Output the (X, Y) coordinate of the center of the cell containing the given text.  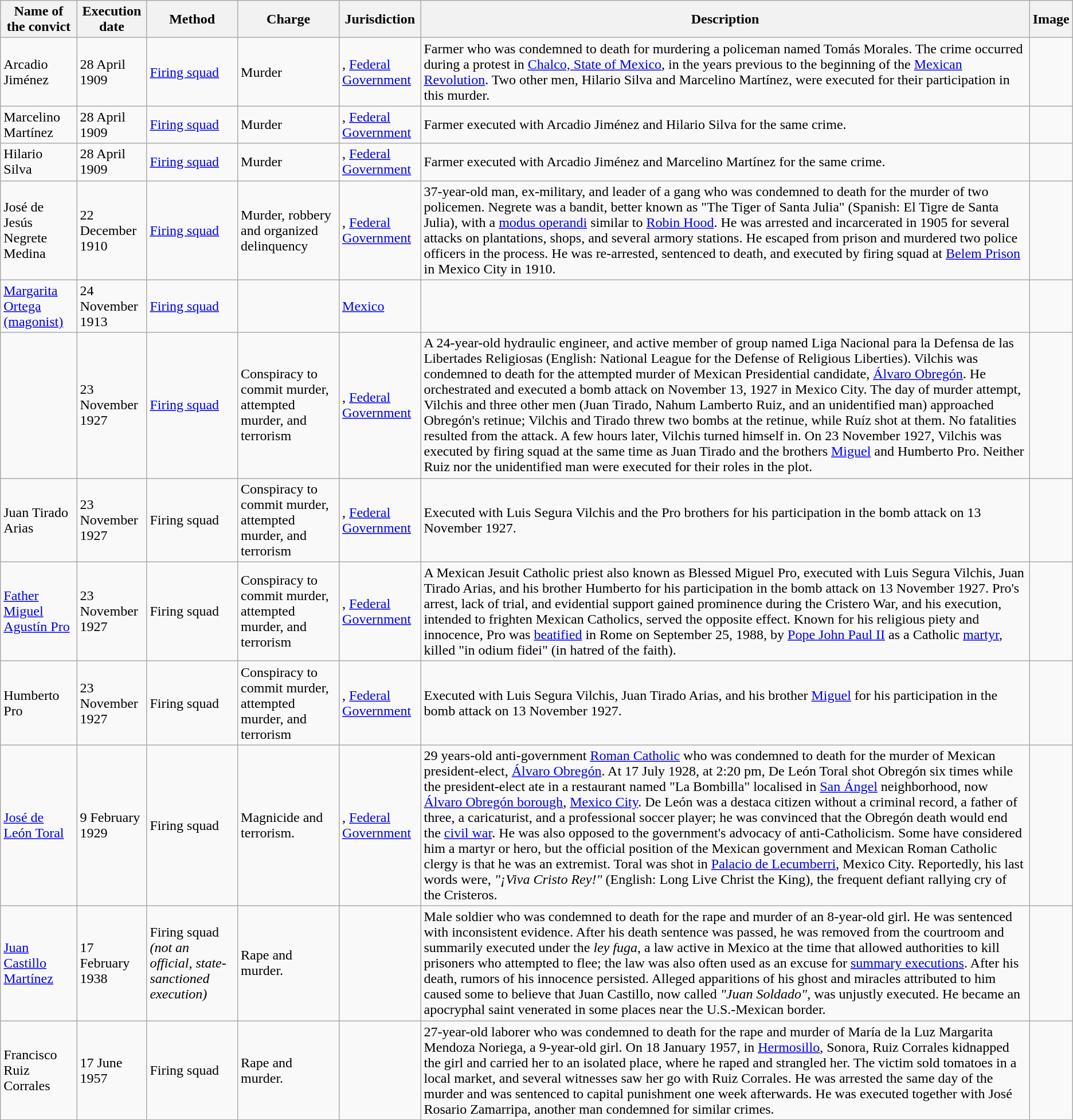
Juan Tirado Arias (39, 520)
José de León Toral (39, 825)
Name of the convict (39, 19)
Execution date (112, 19)
Marcelino Martínez (39, 125)
Executed with Luis Segura Vilchis, Juan Tirado Arias, and his brother Miguel for his participation in the bomb attack on 13 November 1927. (725, 703)
22 December 1910 (112, 230)
José de Jesús Negrete Medina (39, 230)
Arcadio Jiménez (39, 72)
Description (725, 19)
Humberto Pro (39, 703)
9 February 1929 (112, 825)
Francisco Ruiz Corrales (39, 1070)
Murder, robbery and organized delinquency (289, 230)
Firing squad (not an official, state-sanctioned execution) (193, 963)
24 November 1913 (112, 306)
Margarita Ortega (magonist) (39, 306)
Image (1051, 19)
Farmer executed with Arcadio Jiménez and Marcelino Martínez for the same crime. (725, 162)
17 February 1938 (112, 963)
Magnicide and terrorism. (289, 825)
Executed with Luis Segura Vilchis and the Pro brothers for his participation in the bomb attack on 13 November 1927. (725, 520)
Charge (289, 19)
Method (193, 19)
Mexico (380, 306)
17 June 1957 (112, 1070)
Jurisdiction (380, 19)
Juan Castillo Martínez (39, 963)
Father Miguel Agustín Pro (39, 611)
Hilario Silva (39, 162)
Farmer executed with Arcadio Jiménez and Hilario Silva for the same crime. (725, 125)
